Output the (x, y) coordinate of the center of the cell containing the given text.  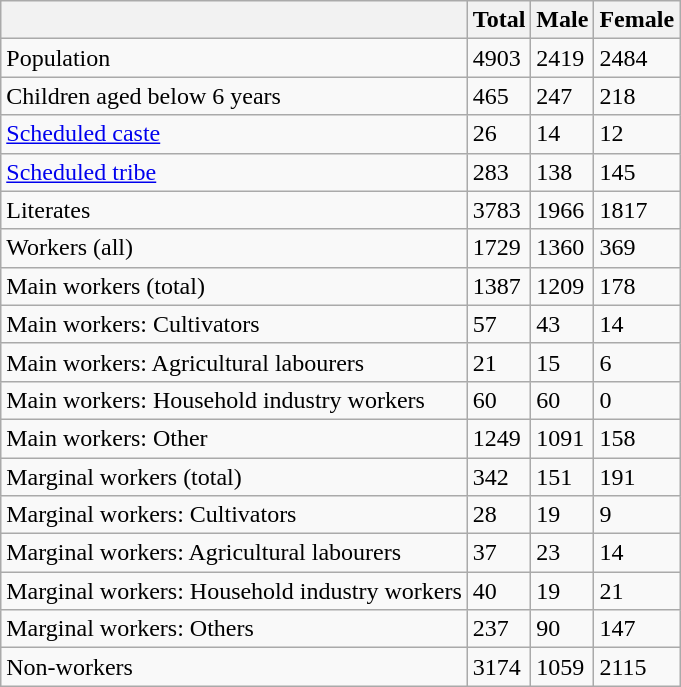
Population (234, 58)
26 (499, 134)
6 (637, 362)
Female (637, 20)
247 (562, 96)
Non-workers (234, 667)
1966 (562, 210)
Scheduled caste (234, 134)
465 (499, 96)
43 (562, 324)
Main workers: Other (234, 438)
28 (499, 515)
218 (637, 96)
369 (637, 248)
1091 (562, 438)
1059 (562, 667)
2484 (637, 58)
1817 (637, 210)
Marginal workers (total) (234, 477)
Marginal workers: Others (234, 629)
Marginal workers: Agricultural labourers (234, 553)
Male (562, 20)
1729 (499, 248)
9 (637, 515)
23 (562, 553)
2419 (562, 58)
40 (499, 591)
Children aged below 6 years (234, 96)
1387 (499, 286)
2115 (637, 667)
Main workers: Cultivators (234, 324)
3783 (499, 210)
Main workers (total) (234, 286)
Marginal workers: Cultivators (234, 515)
Main workers: Agricultural labourers (234, 362)
Marginal workers: Household industry workers (234, 591)
Workers (all) (234, 248)
90 (562, 629)
147 (637, 629)
4903 (499, 58)
15 (562, 362)
151 (562, 477)
138 (562, 172)
57 (499, 324)
3174 (499, 667)
158 (637, 438)
283 (499, 172)
1249 (499, 438)
1209 (562, 286)
Total (499, 20)
37 (499, 553)
178 (637, 286)
Scheduled tribe (234, 172)
237 (499, 629)
191 (637, 477)
0 (637, 400)
1360 (562, 248)
12 (637, 134)
342 (499, 477)
Literates (234, 210)
Main workers: Household industry workers (234, 400)
145 (637, 172)
